Capture the cell that displays the provided text and extract its (x, y) central coordinate. 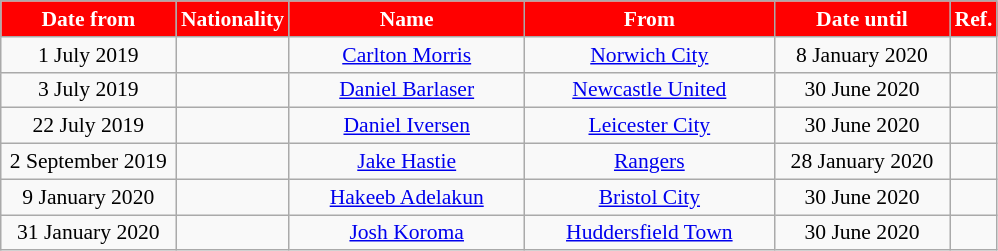
Daniel Iversen (406, 126)
22 July 2019 (88, 126)
Leicester City (649, 126)
Huddersfield Town (649, 233)
Newcastle United (649, 90)
Hakeeb Adelakun (406, 197)
3 July 2019 (88, 90)
Norwich City (649, 55)
Carlton Morris (406, 55)
Rangers (649, 162)
9 January 2020 (88, 197)
28 January 2020 (862, 162)
Daniel Barlaser (406, 90)
Josh Koroma (406, 233)
Nationality (232, 19)
From (649, 19)
1 July 2019 (88, 55)
Jake Hastie (406, 162)
31 January 2020 (88, 233)
Ref. (974, 19)
8 January 2020 (862, 55)
Date until (862, 19)
Name (406, 19)
Date from (88, 19)
Bristol City (649, 197)
2 September 2019 (88, 162)
